Identify which cell holds the provided text, then report its (x, y) central coordinate. 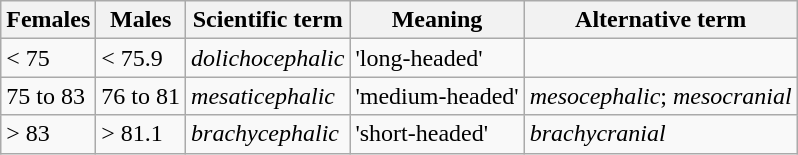
brachycranial (660, 134)
mesocephalic; mesocranial (660, 96)
Scientific term (268, 20)
brachycephalic (268, 134)
'long-headed' (437, 58)
Meaning (437, 20)
dolichocephalic (268, 58)
'short-headed' (437, 134)
'medium-headed' (437, 96)
< 75.9 (141, 58)
75 to 83 (48, 96)
mesaticephalic (268, 96)
Males (141, 20)
< 75 (48, 58)
Alternative term (660, 20)
Females (48, 20)
> 83 (48, 134)
76 to 81 (141, 96)
> 81.1 (141, 134)
